Detect which cell encompasses the target text, then output its [x, y] center coordinate. 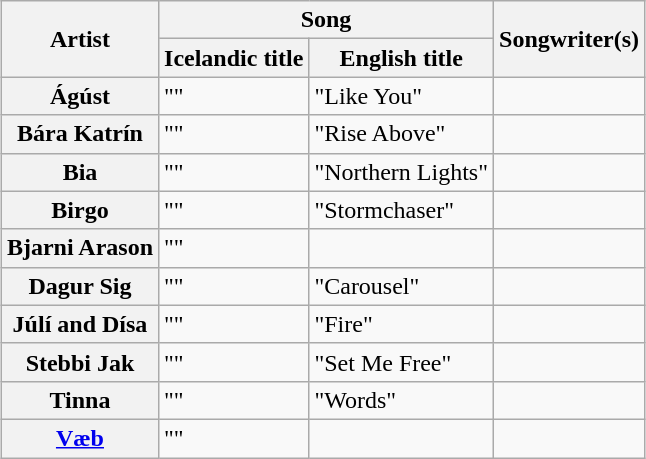
Bára Katrín [80, 134]
Ágúst [80, 96]
"Northern Lights" [402, 172]
Bia [80, 172]
Song [326, 20]
Bjarni Arason [80, 248]
"Carousel" [402, 286]
Stebbi Jak [80, 362]
Artist [80, 39]
"Words" [402, 400]
"Stormchaser" [402, 210]
Birgo [80, 210]
Júlí and Dísa [80, 324]
Songwriter(s) [570, 39]
Væb [80, 438]
"Rise Above" [402, 134]
English title [402, 58]
Dagur Sig [80, 286]
Tinna [80, 400]
Icelandic title [234, 58]
"Like You" [402, 96]
"Set Me Free" [402, 362]
"Fire" [402, 324]
